Extract the (x, y) coordinate from the center of the cell holding the provided text.  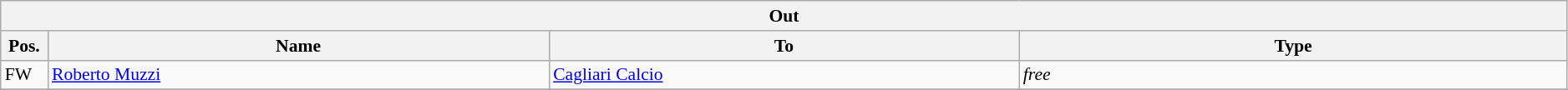
free (1293, 75)
FW (24, 75)
Roberto Muzzi (298, 75)
Out (784, 16)
Name (298, 46)
Pos. (24, 46)
To (784, 46)
Cagliari Calcio (784, 75)
Type (1293, 46)
